Find where the given text appears and provide that cell's center as (X, Y) coordinate. 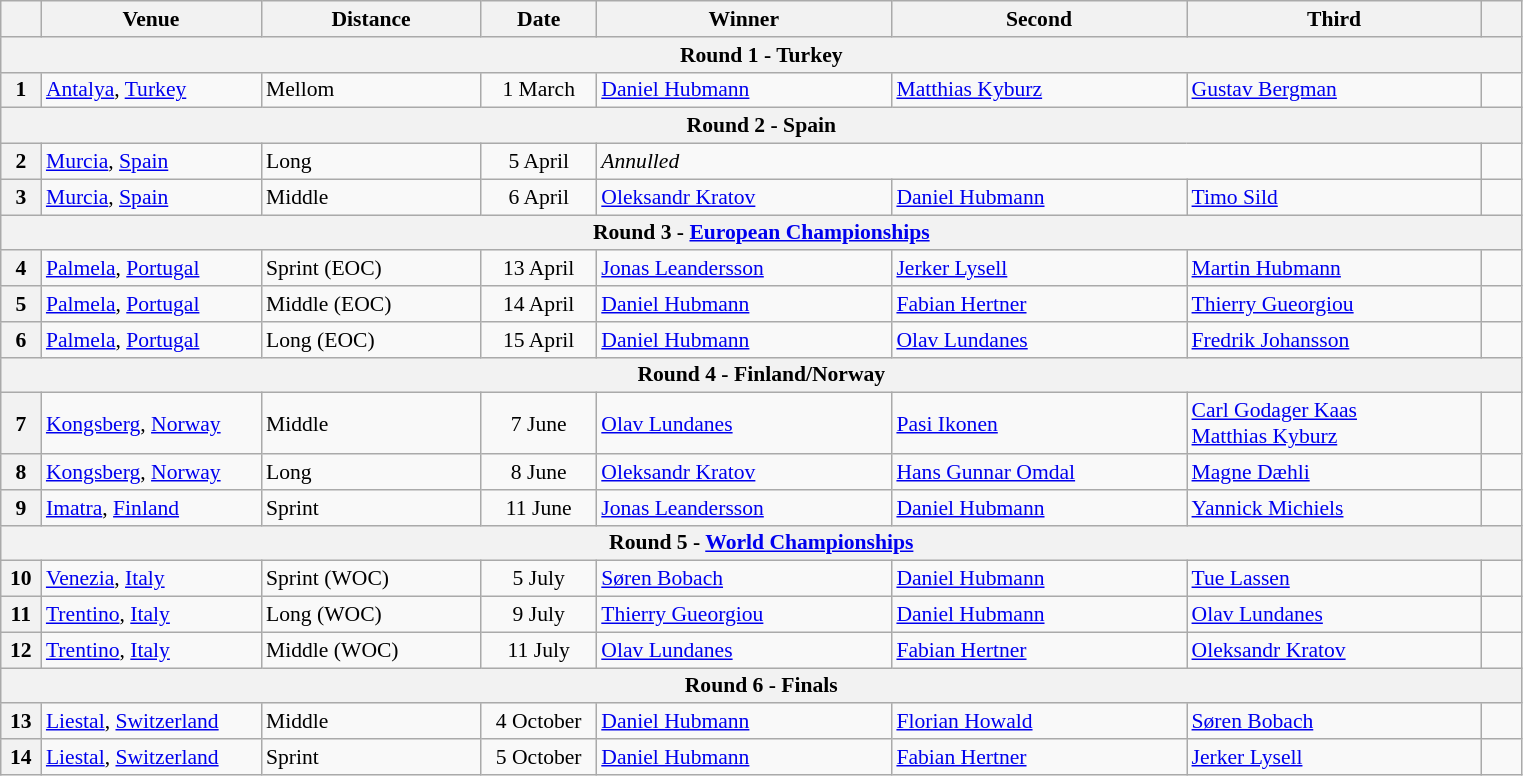
6 (21, 340)
14 (21, 757)
12 (21, 650)
Pasi Ikonen (1038, 424)
Annulled (1038, 162)
Tue Lassen (1334, 579)
Fredrik Johansson (1334, 340)
Timo Sild (1334, 197)
8 June (538, 472)
Distance (371, 19)
Hans Gunnar Omdal (1038, 472)
Venezia, Italy (151, 579)
4 (21, 269)
5 October (538, 757)
6 April (538, 197)
Date (538, 19)
4 October (538, 722)
11 July (538, 650)
Gustav Bergman (1334, 90)
Middle (WOC) (371, 650)
1 (21, 90)
Round 4 - Finland/Norway (762, 375)
3 (21, 197)
Antalya, Turkey (151, 90)
8 (21, 472)
7 (21, 424)
Yannick Michiels (1334, 508)
Magne Dæhli (1334, 472)
11 (21, 615)
Martin Hubmann (1334, 269)
Round 3 - European Championships (762, 233)
15 April (538, 340)
5 April (538, 162)
Winner (744, 19)
Second (1038, 19)
Middle (EOC) (371, 304)
Round 6 - Finals (762, 686)
Venue (151, 19)
Mellom (371, 90)
11 June (538, 508)
13 (21, 722)
Third (1334, 19)
Matthias Kyburz (1038, 90)
7 June (538, 424)
2 (21, 162)
Round 1 - Turkey (762, 55)
1 March (538, 90)
14 April (538, 304)
10 (21, 579)
9 July (538, 615)
Sprint (EOC) (371, 269)
9 (21, 508)
Sprint (WOC) (371, 579)
Carl Godager Kaas Matthias Kyburz (1334, 424)
Round 5 - World Championships (762, 543)
Florian Howald (1038, 722)
13 April (538, 269)
Imatra, Finland (151, 508)
Round 2 - Spain (762, 126)
5 July (538, 579)
Long (WOC) (371, 615)
Long (EOC) (371, 340)
5 (21, 304)
